Determine the [x, y] coordinate at the center of the cell enclosing the given text.  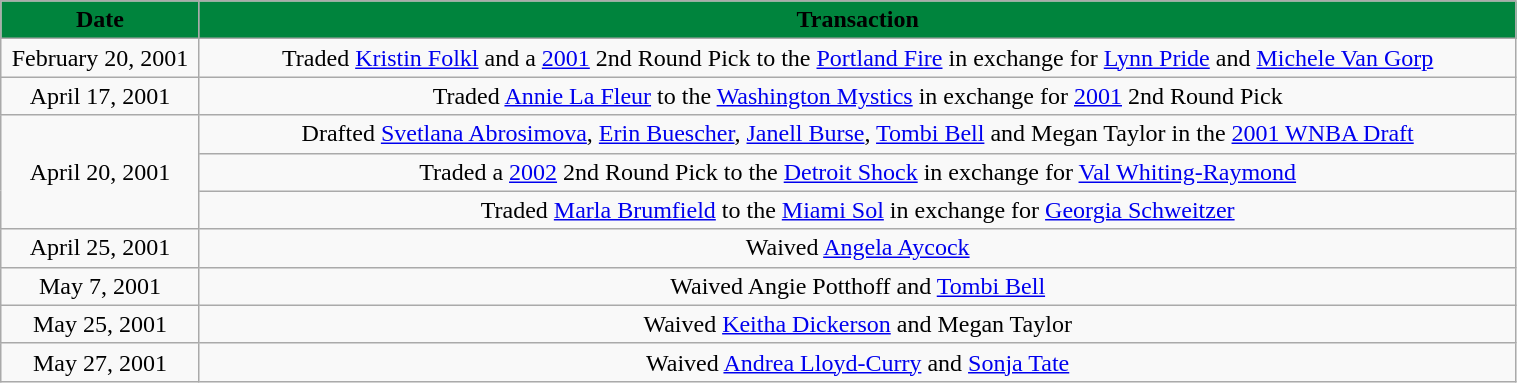
Waived Angela Aycock [858, 248]
May 7, 2001 [100, 286]
February 20, 2001 [100, 58]
Traded Marla Brumfield to the Miami Sol in exchange for Georgia Schweitzer [858, 210]
Waived Andrea Lloyd-Curry and Sonja Tate [858, 362]
Traded Kristin Folkl and a 2001 2nd Round Pick to the Portland Fire in exchange for Lynn Pride and Michele Van Gorp [858, 58]
May 27, 2001 [100, 362]
May 25, 2001 [100, 324]
Waived Angie Potthoff and Tombi Bell [858, 286]
Date [100, 20]
April 25, 2001 [100, 248]
Drafted Svetlana Abrosimova, Erin Buescher, Janell Burse, Tombi Bell and Megan Taylor in the 2001 WNBA Draft [858, 134]
Traded a 2002 2nd Round Pick to the Detroit Shock in exchange for Val Whiting-Raymond [858, 172]
April 17, 2001 [100, 96]
April 20, 2001 [100, 172]
Transaction [858, 20]
Traded Annie La Fleur to the Washington Mystics in exchange for 2001 2nd Round Pick [858, 96]
Waived Keitha Dickerson and Megan Taylor [858, 324]
